Find where the given text appears and provide that cell's center as (x, y) coordinate. 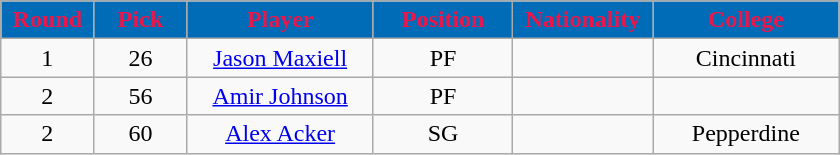
Position (443, 20)
SG (443, 134)
Amir Johnson (280, 96)
College (746, 20)
Pick (140, 20)
Jason Maxiell (280, 58)
Nationality (583, 20)
Round (48, 20)
Player (280, 20)
26 (140, 58)
60 (140, 134)
Alex Acker (280, 134)
56 (140, 96)
Pepperdine (746, 134)
Cincinnati (746, 58)
1 (48, 58)
